Scan for the cell matching the given text and deliver its [X, Y] coordinate at center. 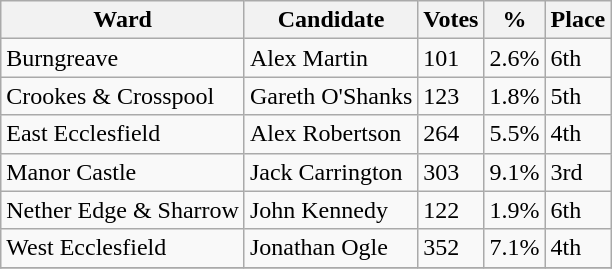
Ward [123, 20]
Jack Carrington [330, 172]
2.6% [514, 58]
5.5% [514, 134]
East Ecclesfield [123, 134]
352 [451, 248]
Burngreave [123, 58]
Votes [451, 20]
Nether Edge & Sharrow [123, 210]
123 [451, 96]
1.8% [514, 96]
101 [451, 58]
Crookes & Crosspool [123, 96]
9.1% [514, 172]
122 [451, 210]
Manor Castle [123, 172]
1.9% [514, 210]
Alex Robertson [330, 134]
5th [578, 96]
John Kennedy [330, 210]
Jonathan Ogle [330, 248]
303 [451, 172]
% [514, 20]
West Ecclesfield [123, 248]
Candidate [330, 20]
264 [451, 134]
Alex Martin [330, 58]
Place [578, 20]
Gareth O'Shanks [330, 96]
7.1% [514, 248]
3rd [578, 172]
